From the cell containing the given text, extract its center point as (x, y) coordinate. 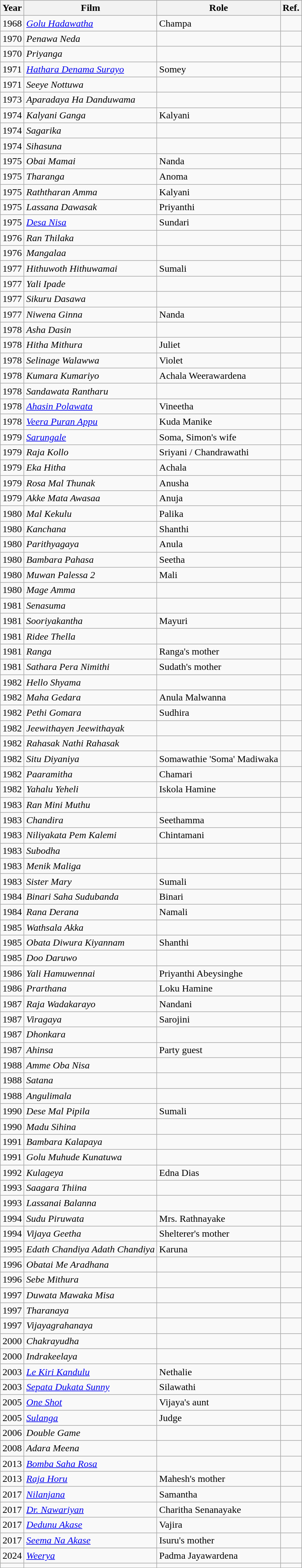
Priyanthi (219, 207)
Dhonkara (91, 1035)
Judge (219, 1417)
Vineetha (219, 406)
Mahesh's mother (219, 1479)
1968 (12, 23)
Karuna (219, 1249)
Sister Mary (91, 881)
Niliyakata Pem Kalemi (91, 835)
Bambara Kalapaya (91, 1142)
Sundari (219, 223)
Raja Kollo (91, 452)
Madu Sihina (91, 1126)
Obata Diwura Kiyannam (91, 943)
Iskola Hamine (219, 789)
One Shot (91, 1402)
Party guest (219, 1050)
Hithuwoth Hithuwamai (91, 269)
Kumara Kumariyo (91, 376)
Samantha (219, 1494)
Mrs. Rathnayake (219, 1219)
Sathara Pera Nimithi (91, 667)
Sihasuna (91, 146)
Tharanaya (91, 1310)
Priyanga (91, 54)
Seeye Nottuwa (91, 85)
Sarojini (219, 1019)
Binari Saha Sudubanda (91, 897)
Sagarika (91, 130)
Chandira (91, 820)
Vijayagrahanaya (91, 1326)
Juliet (219, 345)
Le Kiri Kandulu (91, 1372)
Amme Oba Nisa (91, 1065)
Sooriyakantha (91, 621)
Role (219, 8)
Ridee Thella (91, 636)
Parithyagaya (91, 544)
Sulanga (91, 1417)
Kalyani Ganga (91, 115)
Sikuru Dasawa (91, 299)
Ahinsa (91, 1050)
Seema Na Akase (91, 1540)
Mage Amma (91, 590)
Rosa Mal Thunak (91, 483)
Seethamma (219, 820)
Jeewithayen Jeewithayak (91, 728)
Mal Kekulu (91, 514)
Sudu Piruwata (91, 1219)
Anoma (219, 176)
Chakrayudha (91, 1341)
Sebe Mithura (91, 1280)
Wathsala Akka (91, 927)
Priyanthi Abeysinghe (219, 973)
Yahalu Yeheli (91, 789)
2024 (12, 1556)
Hitha Mithura (91, 345)
Raththaran Amma (91, 192)
Prarthana (91, 989)
Subodha (91, 851)
Anula Malwanna (219, 698)
Penawa Neda (91, 39)
Bomba Saha Rosa (91, 1464)
Maha Gedara (91, 698)
Aparadaya Ha Danduwama (91, 100)
Hathara Denama Surayo (91, 69)
1995 (12, 1249)
Double Game (91, 1433)
Bambara Pahasa (91, 560)
Isuru's mother (219, 1540)
Nilanjana (91, 1494)
Sudath's mother (219, 667)
Ref. (291, 8)
Silawathi (219, 1387)
Golu Muhude Kunatuwa (91, 1157)
Asha Dasin (91, 330)
Muwan Palessa 2 (91, 575)
Seetha (219, 560)
Dr. Nawariyan (91, 1510)
Lassanai Balanna (91, 1203)
Niwena Ginna (91, 314)
Binari (219, 897)
Paaramitha (91, 774)
Film (91, 8)
Eka Hitha (91, 468)
Nethalie (219, 1372)
Palika (219, 514)
Edna Dias (219, 1173)
Anula (219, 544)
Anusha (219, 483)
Vijaya's aunt (219, 1402)
Indrakeelaya (91, 1356)
Situ Diyaniya (91, 759)
Chintamani (219, 835)
Nandani (219, 1004)
2006 (12, 1433)
2008 (12, 1448)
1973 (12, 100)
Somawathie 'Soma' Madiwaka (219, 759)
Ranga's mother (219, 651)
Desa Nisa (91, 223)
Saagara Thiina (91, 1188)
Sarungale (91, 437)
Kulageya (91, 1173)
Obatai Me Aradhana (91, 1264)
Weerya (91, 1556)
Loku Hamine (219, 989)
Tharanga (91, 176)
Achala (219, 468)
Dese Mal Pipila (91, 1111)
Golu Hadawatha (91, 23)
Shelterer's mother (219, 1234)
Mayuri (219, 621)
Namali (219, 912)
Violet (219, 360)
Year (12, 8)
Edath Chandiya Adath Chandiya (91, 1249)
Selinage Walawwa (91, 360)
Lassana Dawasak (91, 207)
Obai Mamai (91, 161)
Pethi Gomara (91, 713)
Anuja (219, 498)
Somey (219, 69)
1992 (12, 1173)
Kuda Manike (219, 421)
Sriyani / Chandrawathi (219, 452)
Mali (219, 575)
Raja Horu (91, 1479)
Veera Puran Appu (91, 421)
Champa (219, 23)
Padma Jayawardena (219, 1556)
Vijaya Geetha (91, 1234)
Ahasin Polawata (91, 406)
Kanchana (91, 529)
Akke Mata Awasaa (91, 498)
Yali Hamuwennai (91, 973)
Senasuma (91, 605)
Sepata Dukata Sunny (91, 1387)
Angulimala (91, 1096)
Achala Weerawardena (219, 376)
Sudhira (219, 713)
Sandawata Rantharu (91, 391)
Raja Wadakarayo (91, 1004)
Duwata Mawaka Misa (91, 1295)
Yali Ipade (91, 284)
Dedunu Akase (91, 1525)
Menik Maliga (91, 866)
Hello Shyama (91, 682)
Ran Thilaka (91, 238)
Soma, Simon's wife (219, 437)
Satana (91, 1080)
Doo Daruwo (91, 958)
Rahasak Nathi Rahasak (91, 744)
Charitha Senanayake (219, 1510)
Rana Derana (91, 912)
Vajira (219, 1525)
Viragaya (91, 1019)
Ranga (91, 651)
Adara Meena (91, 1448)
Mangalaa (91, 253)
Ran Mini Muthu (91, 805)
Chamari (219, 774)
